Find where the given text appears and provide that cell's center as (X, Y) coordinate. 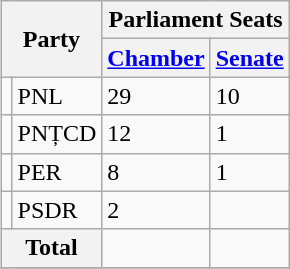
2 (156, 210)
Senate (250, 58)
Chamber (156, 58)
Parliament Seats (196, 20)
PER (57, 172)
10 (250, 96)
PSDR (57, 210)
8 (156, 172)
12 (156, 134)
PNȚCD (57, 134)
Party (52, 39)
PNL (57, 96)
Total (52, 248)
29 (156, 96)
